Pinpoint the cell where the given text exists, returning its [x, y] midpoint coordinate. 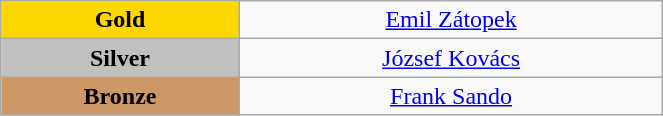
Silver [120, 58]
József Kovács [451, 58]
Bronze [120, 96]
Frank Sando [451, 96]
Gold [120, 20]
Emil Zátopek [451, 20]
